Locate the cell with the specified text and output its (X, Y) center coordinate. 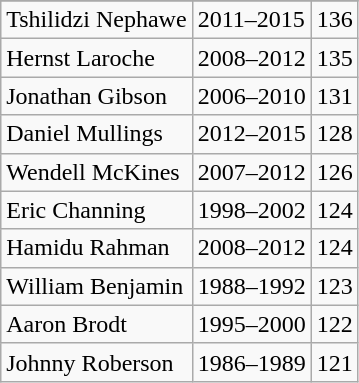
126 (334, 172)
Daniel Mullings (96, 134)
Jonathan Gibson (96, 96)
128 (334, 134)
2012–2015 (252, 134)
Aaron Brodt (96, 324)
1995–2000 (252, 324)
2006–2010 (252, 96)
2007–2012 (252, 172)
1988–1992 (252, 286)
Wendell McKines (96, 172)
131 (334, 96)
123 (334, 286)
1986–1989 (252, 362)
Hernst Laroche (96, 58)
122 (334, 324)
121 (334, 362)
Hamidu Rahman (96, 248)
Tshilidzi Nephawe (96, 20)
Eric Channing (96, 210)
William Benjamin (96, 286)
Johnny Roberson (96, 362)
136 (334, 20)
2011–2015 (252, 20)
1998–2002 (252, 210)
135 (334, 58)
